Find where the given text appears and provide that cell's center as [X, Y] coordinate. 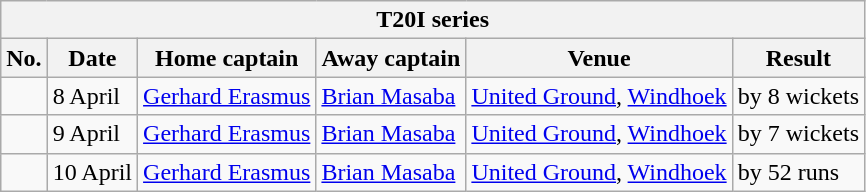
8 April [92, 96]
Away captain [391, 58]
Venue [599, 58]
by 7 wickets [798, 134]
10 April [92, 172]
T20I series [433, 20]
Home captain [227, 58]
by 52 runs [798, 172]
Date [92, 58]
No. [24, 58]
by 8 wickets [798, 96]
Result [798, 58]
9 April [92, 134]
